Capture the cell that displays the provided text and extract its (X, Y) central coordinate. 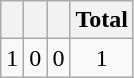
Total (102, 20)
